Search for the cell housing the specified text and yield its (x, y) center coordinate. 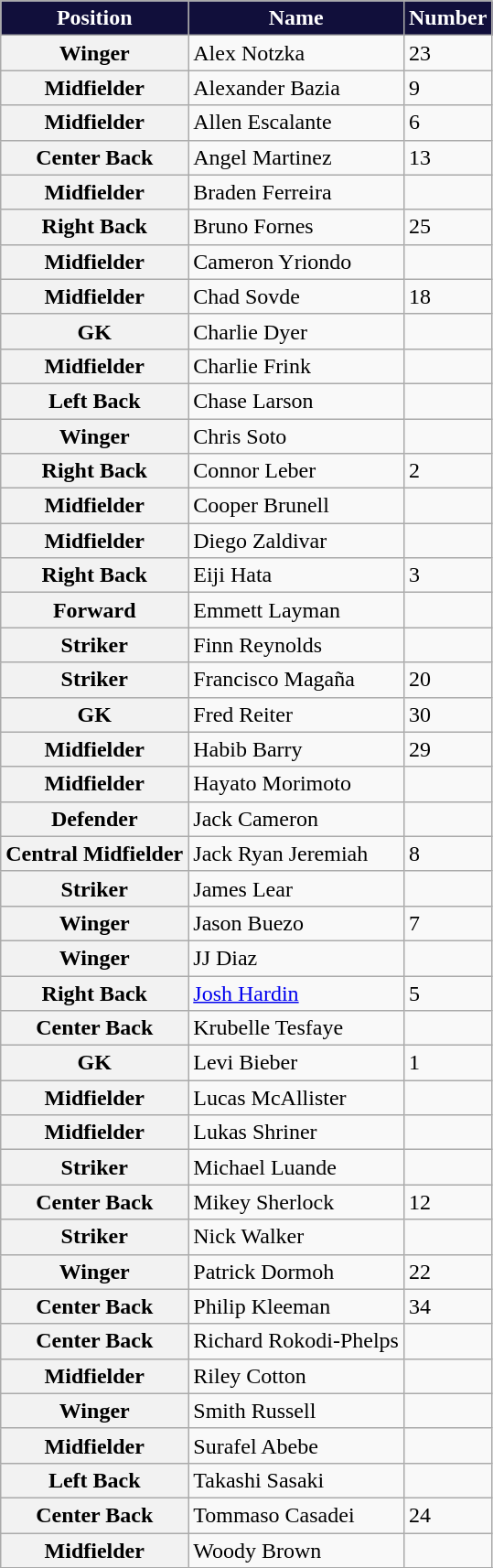
Takashi Sasaki (296, 1480)
Angel Martinez (296, 157)
Patrick Dormoh (296, 1272)
Charlie Frink (296, 366)
Bruno Fornes (296, 227)
Tommaso Casadei (296, 1515)
Emmett Layman (296, 610)
23 (447, 53)
Michael Luande (296, 1167)
24 (447, 1515)
12 (447, 1202)
Lukas Shriner (296, 1133)
Jack Cameron (296, 819)
Hayato Morimoto (296, 784)
Alexander Bazia (296, 88)
Francisco Magaña (296, 680)
Charlie Dyer (296, 331)
Forward (95, 610)
Nick Walker (296, 1237)
Chris Soto (296, 436)
34 (447, 1306)
Krubelle Tesfaye (296, 1028)
18 (447, 296)
9 (447, 88)
Finn Reynolds (296, 645)
2 (447, 471)
Woody Brown (296, 1551)
5 (447, 993)
Jason Buezo (296, 923)
3 (447, 575)
Fred Reiter (296, 714)
Central Midfielder (95, 854)
Eiji Hata (296, 575)
Habib Barry (296, 749)
Surafel Abebe (296, 1445)
Cameron Yriondo (296, 262)
Lucas McAllister (296, 1098)
Alex Notzka (296, 53)
Philip Kleeman (296, 1306)
7 (447, 923)
25 (447, 227)
20 (447, 680)
Mikey Sherlock (296, 1202)
6 (447, 123)
Levi Bieber (296, 1063)
James Lear (296, 888)
Defender (95, 819)
Allen Escalante (296, 123)
Connor Leber (296, 471)
Chase Larson (296, 401)
Jack Ryan Jeremiah (296, 854)
22 (447, 1272)
Position (95, 18)
Smith Russell (296, 1411)
30 (447, 714)
Riley Cotton (296, 1376)
13 (447, 157)
Number (447, 18)
Richard Rokodi-Phelps (296, 1341)
Diego Zaldivar (296, 541)
1 (447, 1063)
Josh Hardin (296, 993)
Name (296, 18)
29 (447, 749)
Chad Sovde (296, 296)
Cooper Brunell (296, 506)
8 (447, 854)
Braden Ferreira (296, 192)
JJ Diaz (296, 958)
